Extract the (x, y) coordinate from the center of the cell holding the provided text.  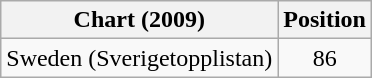
Sweden (Sverigetopplistan) (140, 58)
86 (325, 58)
Chart (2009) (140, 20)
Position (325, 20)
